Provide the [X, Y] coordinate of the cell's center where the given text is located.  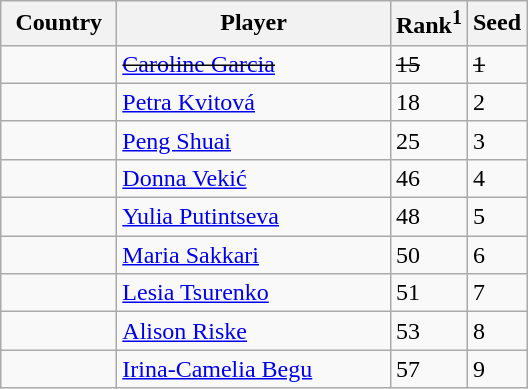
2 [496, 102]
Petra Kvitová [254, 102]
7 [496, 293]
Alison Riske [254, 331]
51 [428, 293]
53 [428, 331]
15 [428, 64]
8 [496, 331]
Seed [496, 24]
Yulia Putintseva [254, 217]
Caroline Garcia [254, 64]
Country [59, 24]
46 [428, 178]
6 [496, 255]
Rank1 [428, 24]
57 [428, 369]
48 [428, 217]
Peng Shuai [254, 140]
Maria Sakkari [254, 255]
25 [428, 140]
4 [496, 178]
Player [254, 24]
18 [428, 102]
5 [496, 217]
9 [496, 369]
Irina-Camelia Begu [254, 369]
3 [496, 140]
Donna Vekić [254, 178]
50 [428, 255]
Lesia Tsurenko [254, 293]
1 [496, 64]
